For the text-containing cell, return its midpoint in (X, Y) coordinate format. 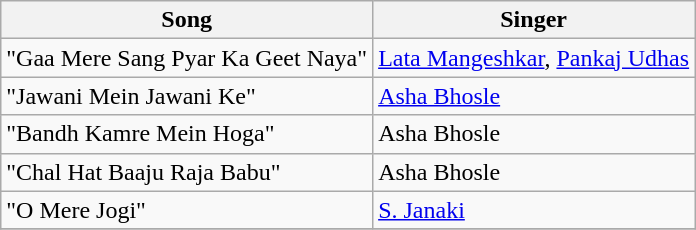
Lata Mangeshkar, Pankaj Udhas (534, 58)
"Jawani Mein Jawani Ke" (187, 96)
"Chal Hat Baaju Raja Babu" (187, 172)
"Bandh Kamre Mein Hoga" (187, 134)
"Gaa Mere Sang Pyar Ka Geet Naya" (187, 58)
Singer (534, 20)
Song (187, 20)
"O Mere Jogi" (187, 210)
S. Janaki (534, 210)
